Output the (x, y) coordinate of the center of the cell containing the given text.  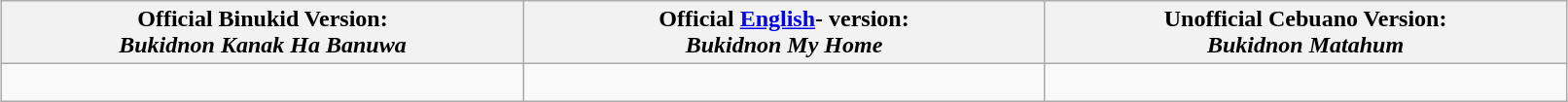
Unofficial Cebuano Version:Bukidnon Matahum (1305, 33)
Official Binukid Version:Bukidnon Kanak Ha Banuwa (263, 33)
Official English- version:Bukidnon My Home (784, 33)
